Scan for the cell matching the given text and deliver its [X, Y] coordinate at center. 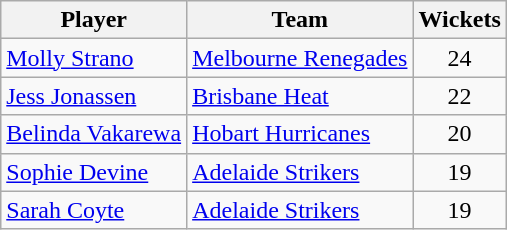
22 [460, 96]
Belinda Vakarewa [94, 134]
Team [300, 20]
Hobart Hurricanes [300, 134]
Brisbane Heat [300, 96]
Molly Strano [94, 58]
Melbourne Renegades [300, 58]
20 [460, 134]
Wickets [460, 20]
24 [460, 58]
Sophie Devine [94, 172]
Jess Jonassen [94, 96]
Sarah Coyte [94, 210]
Player [94, 20]
